Find where the given text appears and provide that cell's center as (X, Y) coordinate. 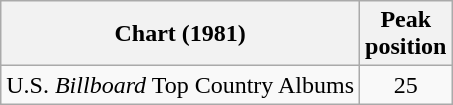
Chart (1981) (180, 34)
25 (406, 85)
U.S. Billboard Top Country Albums (180, 85)
Peakposition (406, 34)
